Extract the (x, y) coordinate from the center of the cell holding the provided text.  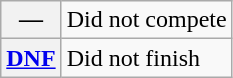
Did not compete (146, 20)
— (31, 20)
Did not finish (146, 58)
DNF (31, 58)
